Find where the given text appears and provide that cell's center as (x, y) coordinate. 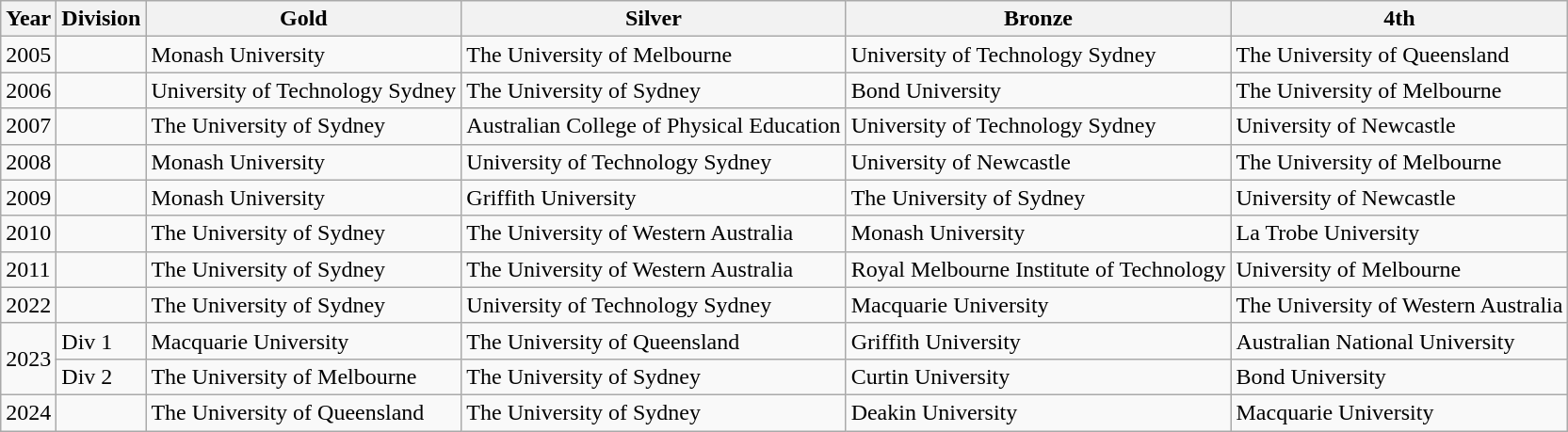
2010 (28, 233)
Div 2 (102, 376)
2023 (28, 359)
Curtin University (1038, 376)
Deakin University (1038, 412)
2011 (28, 269)
4th (1399, 19)
Gold (303, 19)
Div 1 (102, 341)
2009 (28, 198)
La Trobe University (1399, 233)
2022 (28, 305)
Division (102, 19)
2007 (28, 126)
2008 (28, 162)
2005 (28, 55)
2006 (28, 90)
University of Melbourne (1399, 269)
2024 (28, 412)
Silver (654, 19)
Year (28, 19)
Bronze (1038, 19)
Australian National University (1399, 341)
Australian College of Physical Education (654, 126)
Royal Melbourne Institute of Technology (1038, 269)
